Scan for the cell matching the given text and deliver its (X, Y) coordinate at center. 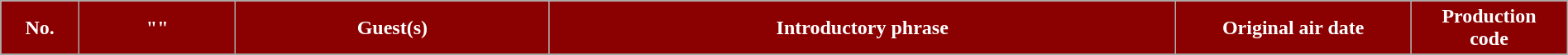
Original air date (1293, 28)
Introductory phrase (863, 28)
Guest(s) (392, 28)
No. (40, 28)
Production code (1489, 28)
"" (157, 28)
